Scan for the cell matching the given text and deliver its [x, y] coordinate at center. 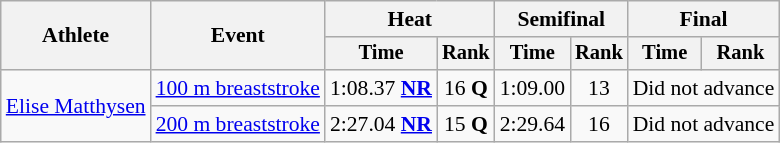
Athlete [76, 36]
Final [704, 19]
Semifinal [562, 19]
16 [599, 124]
Heat [410, 19]
13 [599, 88]
2:29.64 [532, 124]
15 Q [466, 124]
200 m breaststroke [238, 124]
1:09.00 [532, 88]
Event [238, 36]
1:08.37 NR [381, 88]
100 m breaststroke [238, 88]
16 Q [466, 88]
Elise Matthysen [76, 106]
2:27.04 NR [381, 124]
